Locate the cell with the specified text and output its (x, y) center coordinate. 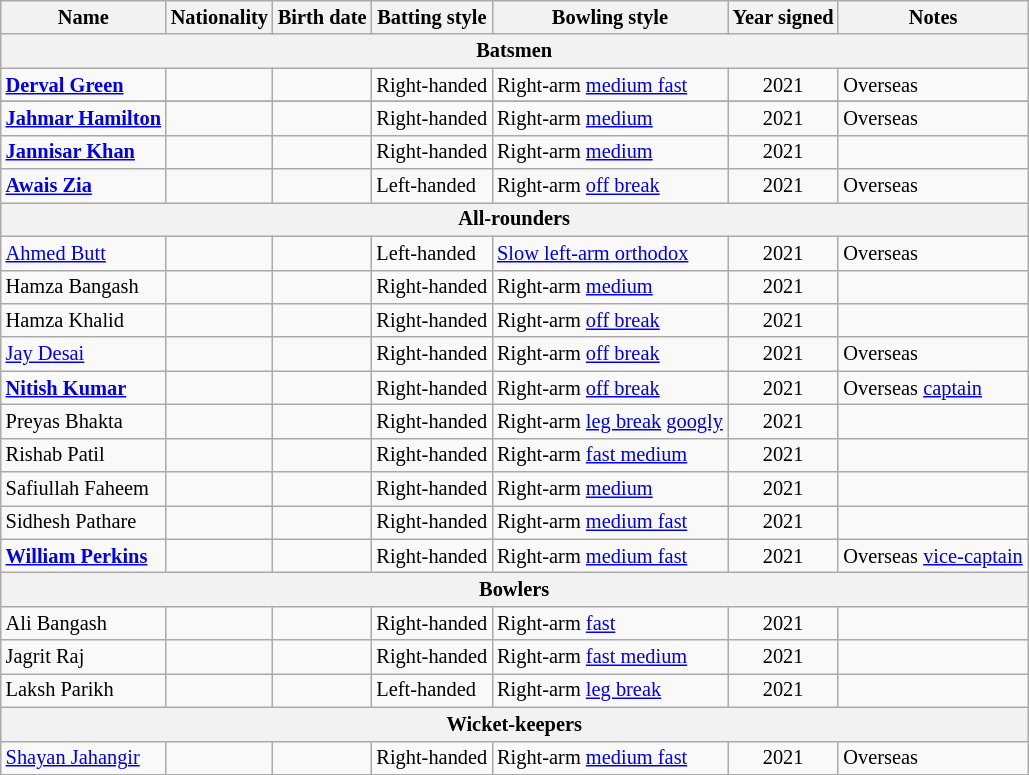
Shayan Jahangir (84, 758)
Overseas vice-captain (932, 556)
Wicket-keepers (514, 724)
William Perkins (84, 556)
Awais Zia (84, 186)
Jannisar Khan (84, 152)
Jay Desai (84, 354)
Bowling style (610, 17)
Right-arm leg break googly (610, 421)
Slow left-arm orthodox (610, 253)
Sidhesh Pathare (84, 522)
All-rounders (514, 219)
Batsmen (514, 51)
Name (84, 17)
Right-arm fast (610, 623)
Jagrit Raj (84, 657)
Jahmar Hamilton (84, 118)
Hamza Khalid (84, 320)
Nitish Kumar (84, 388)
Notes (932, 17)
Batting style (432, 17)
Ali Bangash (84, 623)
Rishab Patil (84, 455)
Laksh Parikh (84, 690)
Right-arm leg break (610, 690)
Safiullah Faheem (84, 489)
Birth date (322, 17)
Bowlers (514, 589)
Ahmed Butt (84, 253)
Overseas captain (932, 388)
Hamza Bangash (84, 287)
Derval Green (84, 85)
Preyas Bhakta (84, 421)
Year signed (784, 17)
Nationality (220, 17)
